Extract the [X, Y] coordinate from the center of the cell holding the provided text.  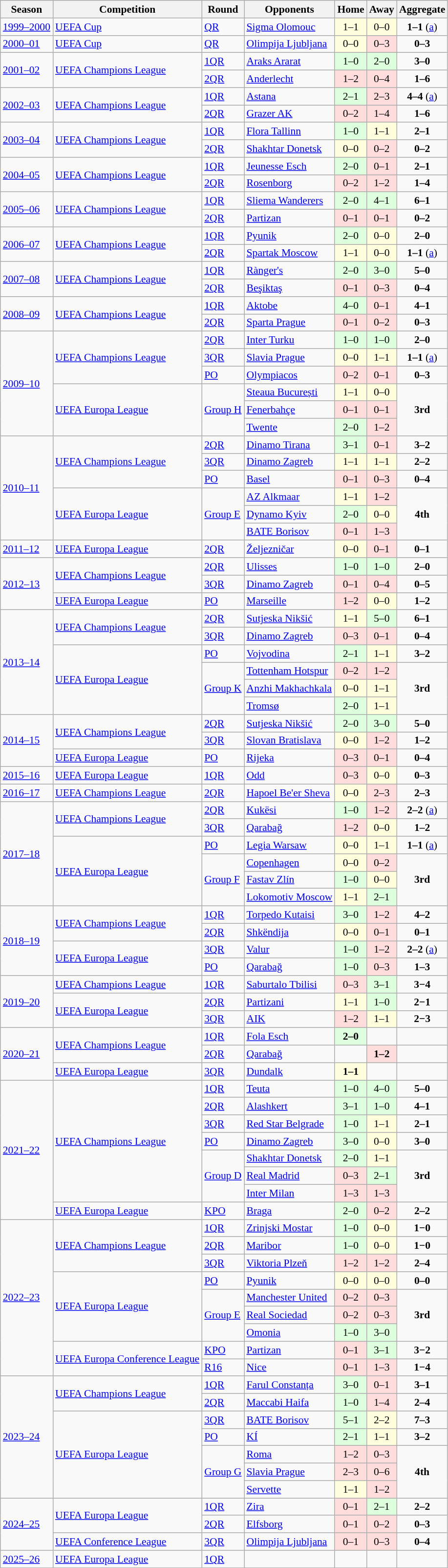
3−4 [422, 984]
Maribor [290, 1246]
Torpedo Kutaisi [290, 915]
Hapoel Be'er Sheva [290, 793]
1−4 [422, 1368]
Elfsborg [290, 1524]
2007–08 [26, 280]
Basel [290, 479]
2016–17 [26, 793]
Marseille [290, 601]
Aggregate [422, 9]
Group H [223, 410]
2014–15 [26, 741]
Sparta Prague [290, 323]
2008–09 [26, 314]
UEFA Europa Conference League [127, 1359]
2019–20 [26, 1002]
Dundalk [290, 1071]
2−1 [422, 1002]
Lokomotiv Moscow [290, 897]
Away [382, 9]
1999–2000 [26, 27]
2003–04 [26, 140]
Maccabi Haifa [290, 1402]
Roma [290, 1455]
Flora Tallinn [290, 131]
2011–12 [26, 549]
Dinamo Tirana [290, 445]
2010–11 [26, 488]
Steaua București [290, 392]
Copenhagen [290, 863]
2018–19 [26, 941]
Tottenham Hotspur [290, 671]
4–2 [422, 915]
Tromsø [290, 706]
Fola Esch [290, 1037]
Kukësi [290, 810]
4–4 (a) [422, 96]
UEFA Conference League [127, 1542]
2024–25 [26, 1524]
Grazer AK [290, 114]
Saburtalo Tbilisi [290, 984]
Aktobe [290, 305]
Competition [127, 9]
Group D [223, 1176]
0–6 [382, 1472]
Viktoria Plzeň [290, 1263]
R16 [223, 1368]
Fenerbahçe [290, 410]
AIK [290, 1019]
Astana [290, 96]
2021–22 [26, 1150]
2012–13 [26, 584]
AZ Alkmaar [290, 497]
Beşiktaş [290, 288]
KÍ [290, 1437]
Olympiacos [290, 375]
Araks Ararat [290, 62]
Home [351, 9]
Anzhi Makhachkala [290, 689]
Opponents [290, 9]
Season [26, 9]
Rànger's [290, 271]
2004–05 [26, 175]
2017–18 [26, 854]
2023–24 [26, 1437]
Group G [223, 1472]
Odd [290, 776]
2020–21 [26, 1054]
Spartak Moscow [290, 253]
Slovan Bratislava [290, 740]
Red Star Belgrade [290, 1124]
Inter Turku [290, 340]
Rosenborg [290, 183]
2009–10 [26, 384]
Real Madrid [290, 1176]
Real Sociedad [290, 1315]
2013–14 [26, 662]
Shkëndija [290, 932]
2022–23 [26, 1298]
Manchester United [290, 1298]
2006–07 [26, 244]
2025–26 [26, 1559]
0–5 [422, 584]
Anderlecht [290, 79]
Legia Warsaw [290, 845]
Group K [223, 688]
Nice [290, 1368]
5–1 [351, 1420]
2015–16 [26, 776]
Partizani [290, 1002]
Round [223, 9]
Omonia [290, 1333]
2001–02 [26, 70]
Valur [290, 950]
Rijeka [290, 758]
Željezničar [290, 549]
2002–03 [26, 105]
Dynamo Kyiv [290, 514]
Teuta [290, 1089]
3−2 [422, 1350]
2000–01 [26, 44]
Servette [290, 1489]
Fastav Zlín [290, 880]
Sliema Wanderers [290, 201]
Alashkert [290, 1107]
2005–06 [26, 209]
2−3 [422, 1019]
Vojvodina [290, 653]
Inter Milan [290, 1194]
Zrinjski Mostar [290, 1228]
Twente [290, 427]
Farul Constanța [290, 1385]
Braga [290, 1211]
Group F [223, 880]
Jeunesse Esch [290, 166]
Sigma Olomouc [290, 27]
Zira [290, 1507]
7–3 [422, 1420]
Ulisses [290, 566]
